Provide the (x, y) coordinate of the cell's center where the given text is located.  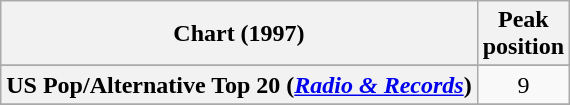
9 (523, 85)
Chart (1997) (239, 34)
Peakposition (523, 34)
US Pop/Alternative Top 20 (Radio & Records) (239, 85)
